From the cell containing the given text, extract its center point as (X, Y) coordinate. 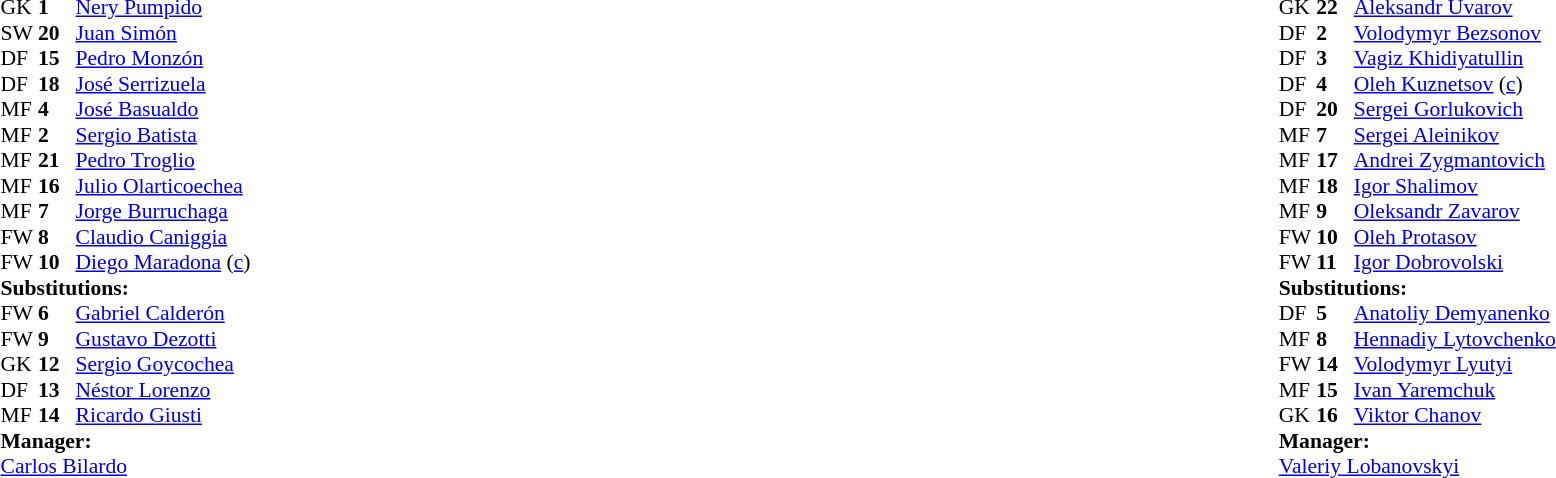
Volodymyr Lyutyi (1455, 365)
Igor Shalimov (1455, 186)
Sergei Aleinikov (1455, 135)
Claudio Caniggia (164, 237)
Sergio Goycochea (164, 365)
Igor Dobrovolski (1455, 263)
Anatoliy Demyanenko (1455, 313)
Gustavo Dezotti (164, 339)
SW (19, 33)
Oleh Protasov (1455, 237)
11 (1335, 263)
Gabriel Calderón (164, 313)
17 (1335, 161)
Hennadiy Lytovchenko (1455, 339)
Juan Simón (164, 33)
12 (57, 365)
José Serrizuela (164, 84)
Diego Maradona (c) (164, 263)
Oleh Kuznetsov (c) (1455, 84)
Pedro Troglio (164, 161)
Oleksandr Zavarov (1455, 211)
Sergio Batista (164, 135)
José Basualdo (164, 109)
Andrei Zygmantovich (1455, 161)
Volodymyr Bezsonov (1455, 33)
5 (1335, 313)
Jorge Burruchaga (164, 211)
13 (57, 390)
Ricardo Giusti (164, 415)
Ivan Yaremchuk (1455, 390)
3 (1335, 59)
21 (57, 161)
Néstor Lorenzo (164, 390)
Viktor Chanov (1455, 415)
Pedro Monzón (164, 59)
Vagiz Khidiyatullin (1455, 59)
Sergei Gorlukovich (1455, 109)
Julio Olarticoechea (164, 186)
6 (57, 313)
